Pinpoint the cell where the given text exists, returning its [X, Y] midpoint coordinate. 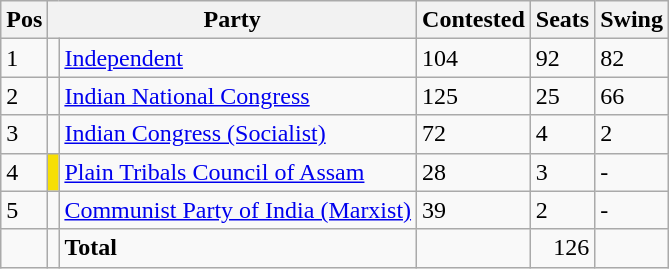
Seats [562, 20]
Pos [24, 20]
5 [24, 210]
28 [474, 172]
Indian National Congress [238, 96]
25 [562, 96]
82 [632, 58]
Total [238, 248]
125 [474, 96]
126 [562, 248]
39 [474, 210]
Indian Congress (Socialist) [238, 134]
104 [474, 58]
1 [24, 58]
Communist Party of India (Marxist) [238, 210]
Party [232, 20]
Contested [474, 20]
72 [474, 134]
Independent [238, 58]
Plain Tribals Council of Assam [238, 172]
Swing [632, 20]
92 [562, 58]
66 [632, 96]
